Scan for the cell matching the given text and deliver its (X, Y) coordinate at center. 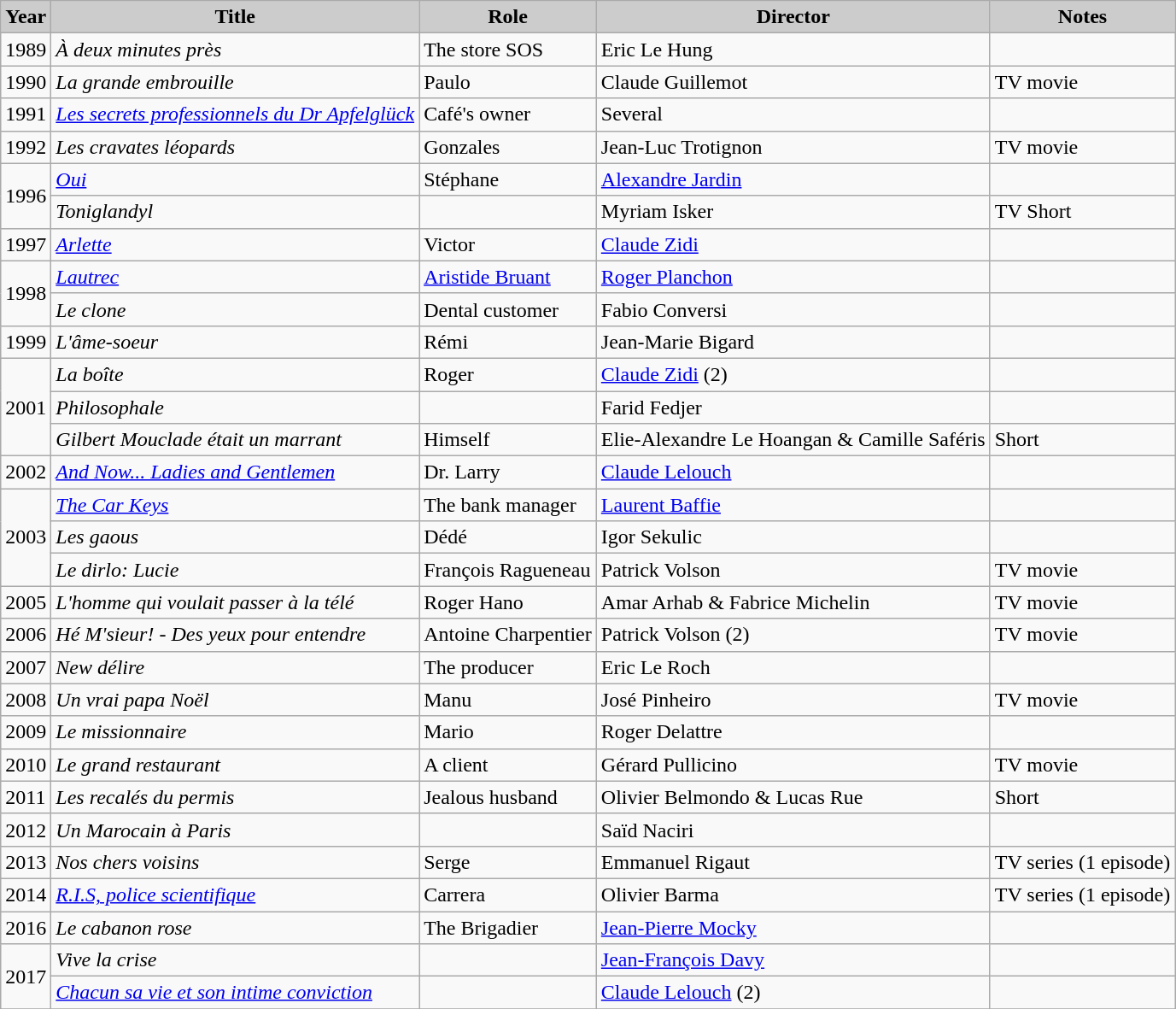
Le dirlo: Lucie (236, 570)
The bank manager (508, 505)
Hé M'sieur! - Des yeux pour entendre (236, 635)
Patrick Volson (793, 570)
À deux minutes près (236, 50)
2012 (26, 830)
Roger (508, 374)
2014 (26, 895)
And Now... Ladies and Gentlemen (236, 472)
1999 (26, 342)
Café's owner (508, 114)
Jean-Pierre Mocky (793, 927)
Dr. Larry (508, 472)
Fabio Conversi (793, 309)
Lautrec (236, 277)
Paulo (508, 82)
Toniglandyl (236, 212)
Eric Le Roch (793, 667)
Les secrets professionnels du Dr Apfelglück (236, 114)
Gonzales (508, 147)
Claude Guillemot (793, 82)
La boîte (236, 374)
La grande embrouille (236, 82)
Jealous husband (508, 797)
L'homme qui voulait passer à la télé (236, 602)
1991 (26, 114)
Serge (508, 862)
The Brigadier (508, 927)
Laurent Baffie (793, 505)
Elie-Alexandre Le Hoangan & Camille Saféris (793, 440)
2003 (26, 537)
Jean-Luc Trotignon (793, 147)
Patrick Volson (2) (793, 635)
Several (793, 114)
Claude Lelouch (793, 472)
The producer (508, 667)
Manu (508, 700)
New délire (236, 667)
Saïd Naciri (793, 830)
Le grand restaurant (236, 765)
Victor (508, 244)
Un Marocain à Paris (236, 830)
Philosophale (236, 408)
Les cravates léopards (236, 147)
Myriam Isker (793, 212)
Jean-François Davy (793, 960)
TV Short (1083, 212)
Jean-Marie Bigard (793, 342)
1996 (26, 196)
Amar Arhab & Fabrice Michelin (793, 602)
Year (26, 17)
Farid Fedjer (793, 408)
Roger Planchon (793, 277)
Nos chers voisins (236, 862)
Rémi (508, 342)
2011 (26, 797)
Claude Lelouch (2) (793, 993)
Igor Sekulic (793, 537)
Un vrai papa Noël (236, 700)
2016 (26, 927)
The Car Keys (236, 505)
2006 (26, 635)
Director (793, 17)
The store SOS (508, 50)
Himself (508, 440)
2009 (26, 732)
L'âme-soeur (236, 342)
Gilbert Mouclade était un marrant (236, 440)
1989 (26, 50)
Stéphane (508, 179)
R.I.S, police scientifique (236, 895)
Antoine Charpentier (508, 635)
2007 (26, 667)
Chacun sa vie et son intime conviction (236, 993)
2010 (26, 765)
Claude Zidi (2) (793, 374)
Emmanuel Rigaut (793, 862)
Role (508, 17)
Les gaous (236, 537)
1997 (26, 244)
Eric Le Hung (793, 50)
Vive la crise (236, 960)
Carrera (508, 895)
2002 (26, 472)
Title (236, 17)
2013 (26, 862)
Dédé (508, 537)
Olivier Barma (793, 895)
Dental customer (508, 309)
Notes (1083, 17)
2008 (26, 700)
Roger Delattre (793, 732)
Claude Zidi (793, 244)
2001 (26, 407)
2005 (26, 602)
Oui (236, 179)
1992 (26, 147)
Le missionnaire (236, 732)
Alexandre Jardin (793, 179)
François Ragueneau (508, 570)
Arlette (236, 244)
Gérard Pullicino (793, 765)
1990 (26, 82)
2017 (26, 977)
Mario (508, 732)
Roger Hano (508, 602)
Aristide Bruant (508, 277)
1998 (26, 293)
A client (508, 765)
Le cabanon rose (236, 927)
Les recalés du permis (236, 797)
José Pinheiro (793, 700)
Le clone (236, 309)
Olivier Belmondo & Lucas Rue (793, 797)
